Provide the [x, y] coordinate of the cell's center where the given text is located.  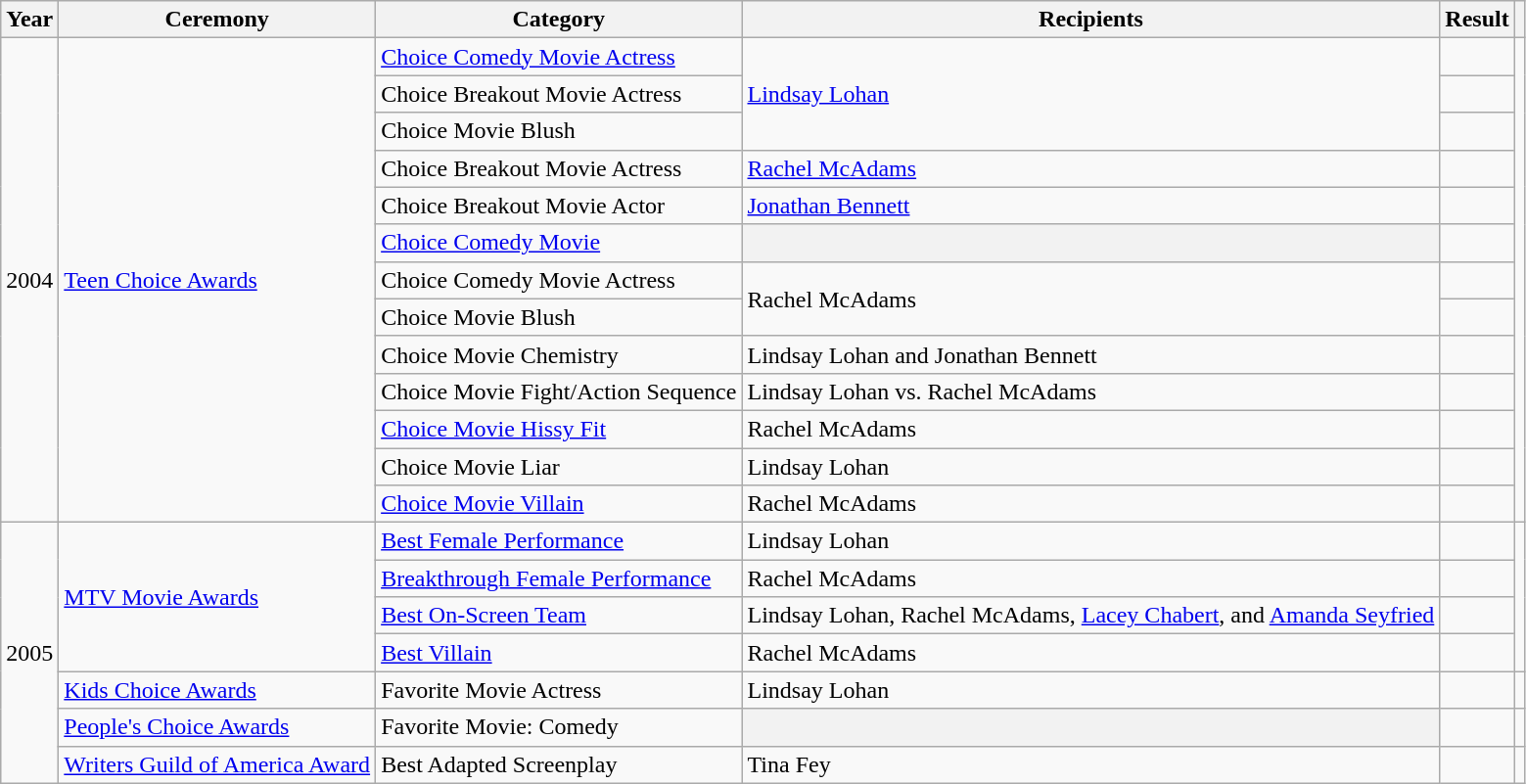
Lindsay Lohan, Rachel McAdams, Lacey Chabert, and Amanda Seyfried [1090, 616]
Lindsay Lohan vs. Rachel McAdams [1090, 392]
Writers Guild of America Award [217, 764]
2005 [29, 653]
Choice Movie Liar [559, 467]
Choice Movie Villain [559, 504]
People's Choice Awards [217, 727]
Best Adapted Screenplay [559, 764]
Choice Movie Hissy Fit [559, 429]
Best Female Performance [559, 541]
Favorite Movie: Comedy [559, 727]
Choice Comedy Movie [559, 243]
Recipients [1090, 20]
Jonathan Bennett [1090, 206]
2004 [29, 280]
Breakthrough Female Performance [559, 578]
MTV Movie Awards [217, 597]
Best On-Screen Team [559, 616]
Ceremony [217, 20]
Tina Fey [1090, 764]
Choice Movie Chemistry [559, 354]
Choice Breakout Movie Actor [559, 206]
Result [1477, 20]
Teen Choice Awards [217, 280]
Kids Choice Awards [217, 690]
Choice Movie Fight/Action Sequence [559, 392]
Best Villain [559, 653]
Favorite Movie Actress [559, 690]
Lindsay Lohan and Jonathan Bennett [1090, 354]
Category [559, 20]
Year [29, 20]
